Scan for the cell matching the given text and deliver its (X, Y) coordinate at center. 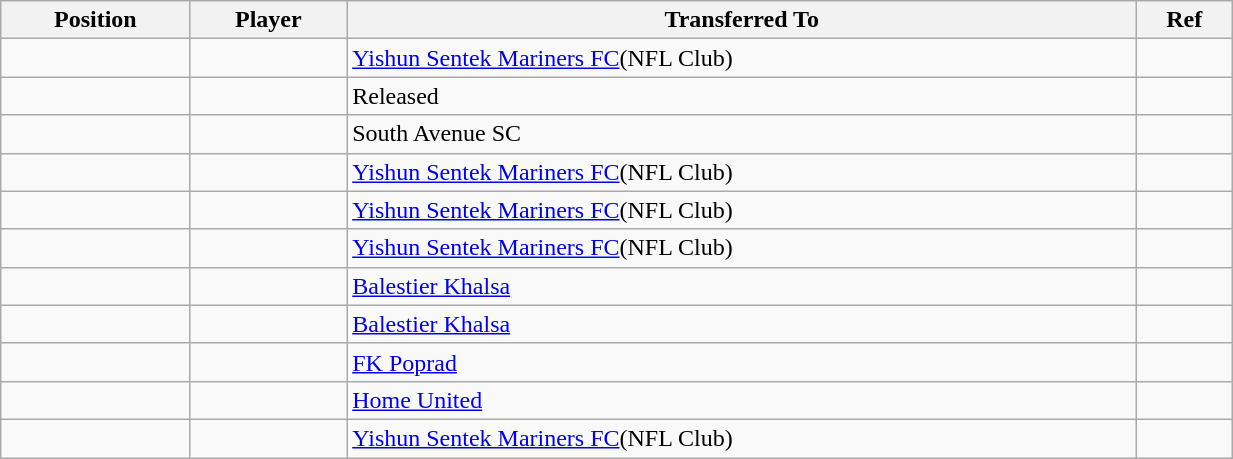
Released (742, 96)
FK Poprad (742, 362)
Player (268, 20)
Position (96, 20)
South Avenue SC (742, 134)
Home United (742, 400)
Ref (1184, 20)
Transferred To (742, 20)
